Return the [X, Y] coordinate for the center point of the cell that contains the specified text.  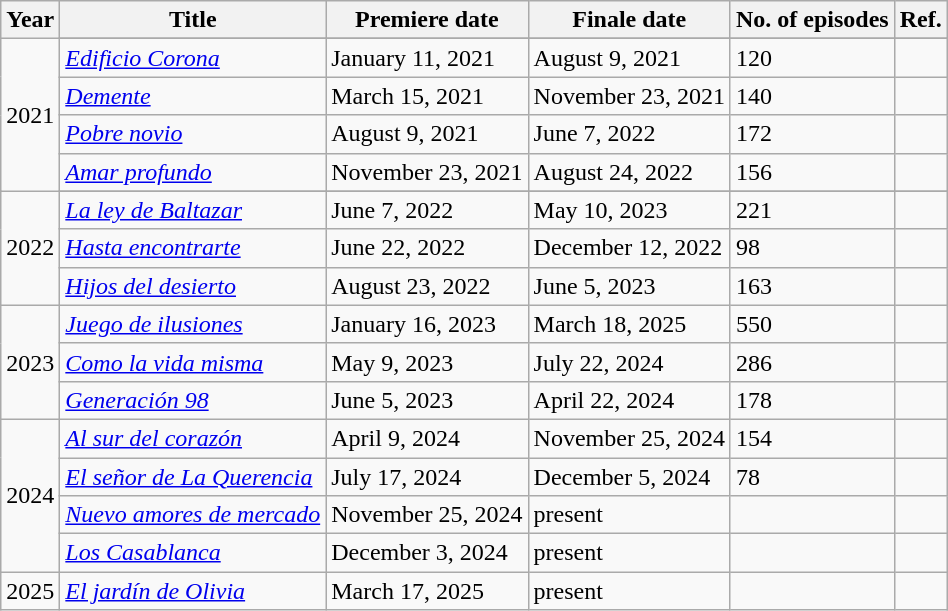
2025 [30, 591]
Year [30, 20]
Nuevo amores de mercado [193, 515]
221 [812, 210]
No. of episodes [812, 20]
El señor de La Querencia [193, 477]
Al sur del corazón [193, 438]
Ref. [920, 20]
July 17, 2024 [427, 477]
December 3, 2024 [427, 553]
Juego de ilusiones [193, 324]
August 23, 2022 [427, 286]
Amar profundo [193, 172]
163 [812, 286]
Demente [193, 96]
March 15, 2021 [427, 96]
April 9, 2024 [427, 438]
Hasta encontrarte [193, 248]
550 [812, 324]
98 [812, 248]
154 [812, 438]
286 [812, 362]
Title [193, 20]
172 [812, 134]
January 16, 2023 [427, 324]
2021 [30, 115]
Los Casablanca [193, 553]
2023 [30, 362]
2024 [30, 495]
December 5, 2024 [629, 477]
January 11, 2021 [427, 58]
178 [812, 400]
2022 [30, 248]
December 12, 2022 [629, 248]
156 [812, 172]
May 10, 2023 [629, 210]
March 18, 2025 [629, 324]
May 9, 2023 [427, 362]
El jardín de Olivia [193, 591]
April 22, 2024 [629, 400]
Hijos del desierto [193, 286]
August 24, 2022 [629, 172]
Finale date [629, 20]
Como la vida misma [193, 362]
Pobre novio [193, 134]
78 [812, 477]
120 [812, 58]
March 17, 2025 [427, 591]
July 22, 2024 [629, 362]
Premiere date [427, 20]
La ley de Baltazar [193, 210]
Edificio Corona [193, 58]
140 [812, 96]
Generación 98 [193, 400]
June 22, 2022 [427, 248]
